Provide the (X, Y) coordinate of the cell's center where the given text is located.  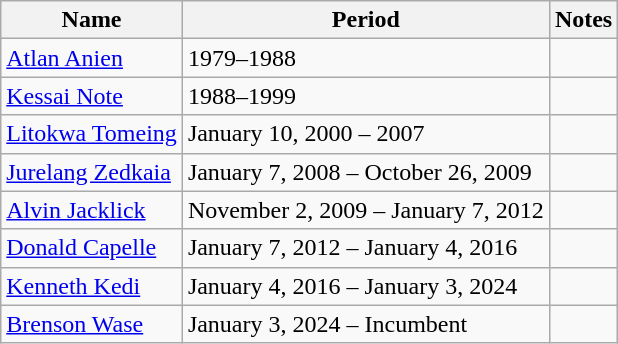
Donald Capelle (92, 248)
Jurelang Zedkaia (92, 172)
Period (366, 20)
Name (92, 20)
January 7, 2008 – October 26, 2009 (366, 172)
January 4, 2016 – January 3, 2024 (366, 286)
January 7, 2012 – January 4, 2016 (366, 248)
Kessai Note (92, 96)
Notes (583, 20)
1988–1999 (366, 96)
Brenson Wase (92, 324)
Atlan Anien (92, 58)
Litokwa Tomeing (92, 134)
Kenneth Kedi (92, 286)
November 2, 2009 – January 7, 2012 (366, 210)
January 3, 2024 – Incumbent (366, 324)
Alvin Jacklick (92, 210)
1979–1988 (366, 58)
January 10, 2000 – 2007 (366, 134)
